Locate the cell with the specified text and output its [X, Y] center coordinate. 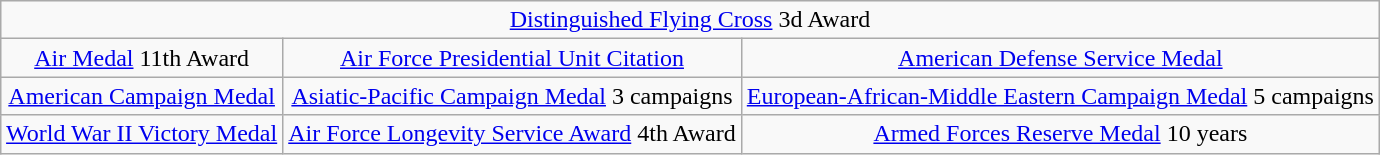
Air Force Longevity Service Award 4th Award [512, 134]
Armed Forces Reserve Medal 10 years [1060, 134]
World War II Victory Medal [142, 134]
American Campaign Medal [142, 96]
American Defense Service Medal [1060, 58]
Distinguished Flying Cross 3d Award [690, 20]
Air Force Presidential Unit Citation [512, 58]
European-African-Middle Eastern Campaign Medal 5 campaigns [1060, 96]
Air Medal 11th Award [142, 58]
Asiatic-Pacific Campaign Medal 3 campaigns [512, 96]
